Identify which cell holds the provided text, then report its (x, y) central coordinate. 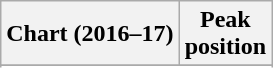
Chart (2016–17) (90, 34)
Peak position (225, 34)
